Scan for the cell matching the given text and deliver its (x, y) coordinate at center. 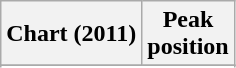
Chart (2011) (72, 34)
Peakposition (188, 34)
